Determine the (X, Y) coordinate at the center of the cell enclosing the given text.  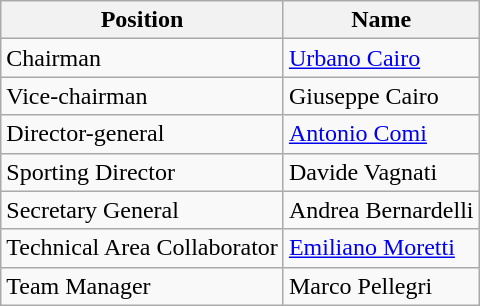
Andrea Bernardelli (381, 210)
Giuseppe Cairo (381, 96)
Chairman (142, 58)
Team Manager (142, 286)
Vice-chairman (142, 96)
Emiliano Moretti (381, 248)
Urbano Cairo (381, 58)
Technical Area Collaborator (142, 248)
Sporting Director (142, 172)
Antonio Comi (381, 134)
Director-general (142, 134)
Name (381, 20)
Position (142, 20)
Marco Pellegri (381, 286)
Secretary General (142, 210)
Davide Vagnati (381, 172)
